Return (X, Y) of the center of cell containing provided text 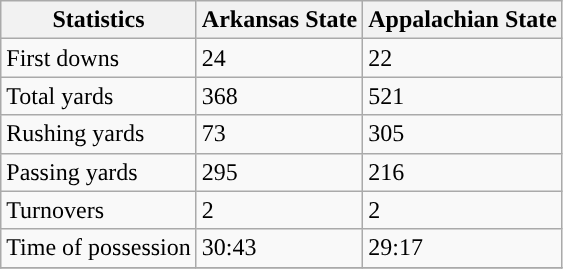
73 (279, 134)
Total yards (99, 96)
29:17 (463, 248)
521 (463, 96)
Appalachian State (463, 20)
295 (279, 172)
Passing yards (99, 172)
368 (279, 96)
Statistics (99, 20)
First downs (99, 58)
24 (279, 58)
Time of possession (99, 248)
Rushing yards (99, 134)
216 (463, 172)
22 (463, 58)
Arkansas State (279, 20)
Turnovers (99, 210)
30:43 (279, 248)
305 (463, 134)
